Detect which cell encompasses the target text, then output its [x, y] center coordinate. 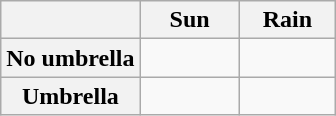
Rain [287, 20]
Umbrella [70, 96]
Sun [190, 20]
No umbrella [70, 58]
